For the text-containing cell, return its midpoint in (X, Y) coordinate format. 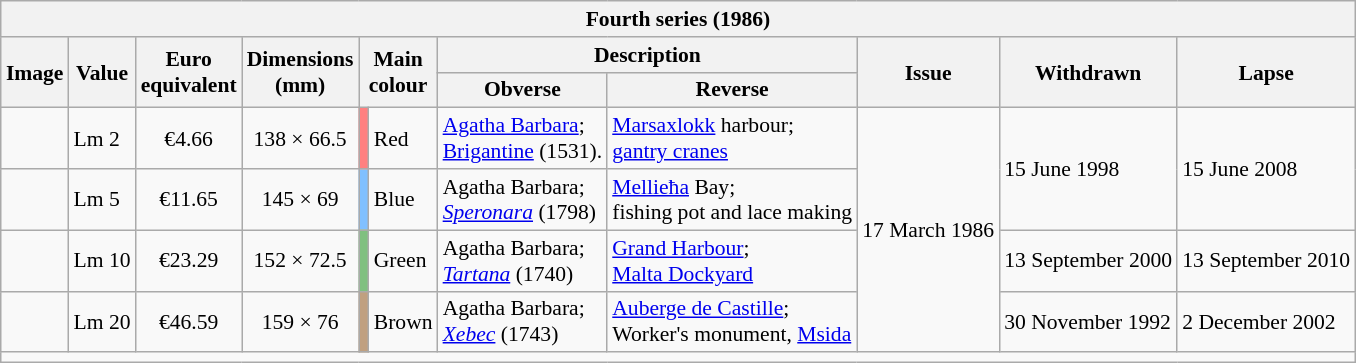
Value (102, 72)
Withdrawn (1088, 72)
15 June 2008 (1266, 169)
Maincolour (398, 72)
Green (404, 260)
Brown (404, 322)
Agatha Barbara;Brigantine (1531). (523, 138)
Fourth series (1986) (678, 19)
Obverse (523, 90)
€11.65 (189, 200)
Reverse (732, 90)
Description (648, 54)
Issue (928, 72)
Image (35, 72)
Mellieħa Bay;fishing pot and lace making (732, 200)
Euroequivalent (189, 72)
30 November 1992 (1088, 322)
13 September 2000 (1088, 260)
Lm 2 (102, 138)
Agatha Barbara;Speronara (1798) (523, 200)
15 June 1998 (1088, 169)
Agatha Barbara;Xebec (1743) (523, 322)
17 March 1986 (928, 230)
138 × 66.5 (300, 138)
Lm 5 (102, 200)
152 × 72.5 (300, 260)
13 September 2010 (1266, 260)
Lapse (1266, 72)
Red (404, 138)
€23.29 (189, 260)
Dimensions(mm) (300, 72)
145 × 69 (300, 200)
Agatha Barbara;Tartana (1740) (523, 260)
Auberge de Castille;Worker's monument, Msida (732, 322)
€4.66 (189, 138)
€46.59 (189, 322)
Grand Harbour;Malta Dockyard (732, 260)
2 December 2002 (1266, 322)
Marsaxlokk harbour;gantry cranes (732, 138)
159 × 76 (300, 322)
Blue (404, 200)
Lm 10 (102, 260)
Lm 20 (102, 322)
